Detect which cell encompasses the target text, then output its (X, Y) center coordinate. 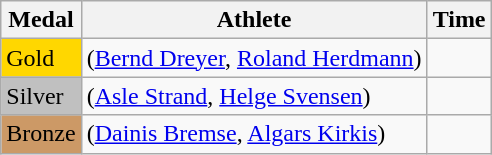
Athlete (254, 20)
Gold (41, 58)
Medal (41, 20)
Time (459, 20)
Bronze (41, 134)
(Dainis Bremse, Algars Kirkis) (254, 134)
Silver (41, 96)
(Asle Strand, Helge Svensen) (254, 96)
(Bernd Dreyer, Roland Herdmann) (254, 58)
